Locate the cell with the specified text and output its (x, y) center coordinate. 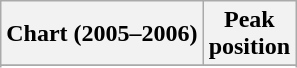
Peakposition (249, 34)
Chart (2005–2006) (102, 34)
